Determine the (x, y) coordinate at the center of the cell enclosing the given text.  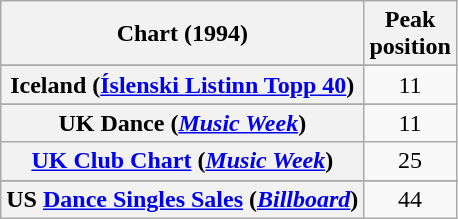
Peakposition (410, 34)
UK Club Chart (Music Week) (182, 161)
44 (410, 199)
Iceland (Íslenski Listinn Topp 40) (182, 85)
Chart (1994) (182, 34)
US Dance Singles Sales (Billboard) (182, 199)
25 (410, 161)
UK Dance (Music Week) (182, 123)
